Locate the cell with the specified text and output its [x, y] center coordinate. 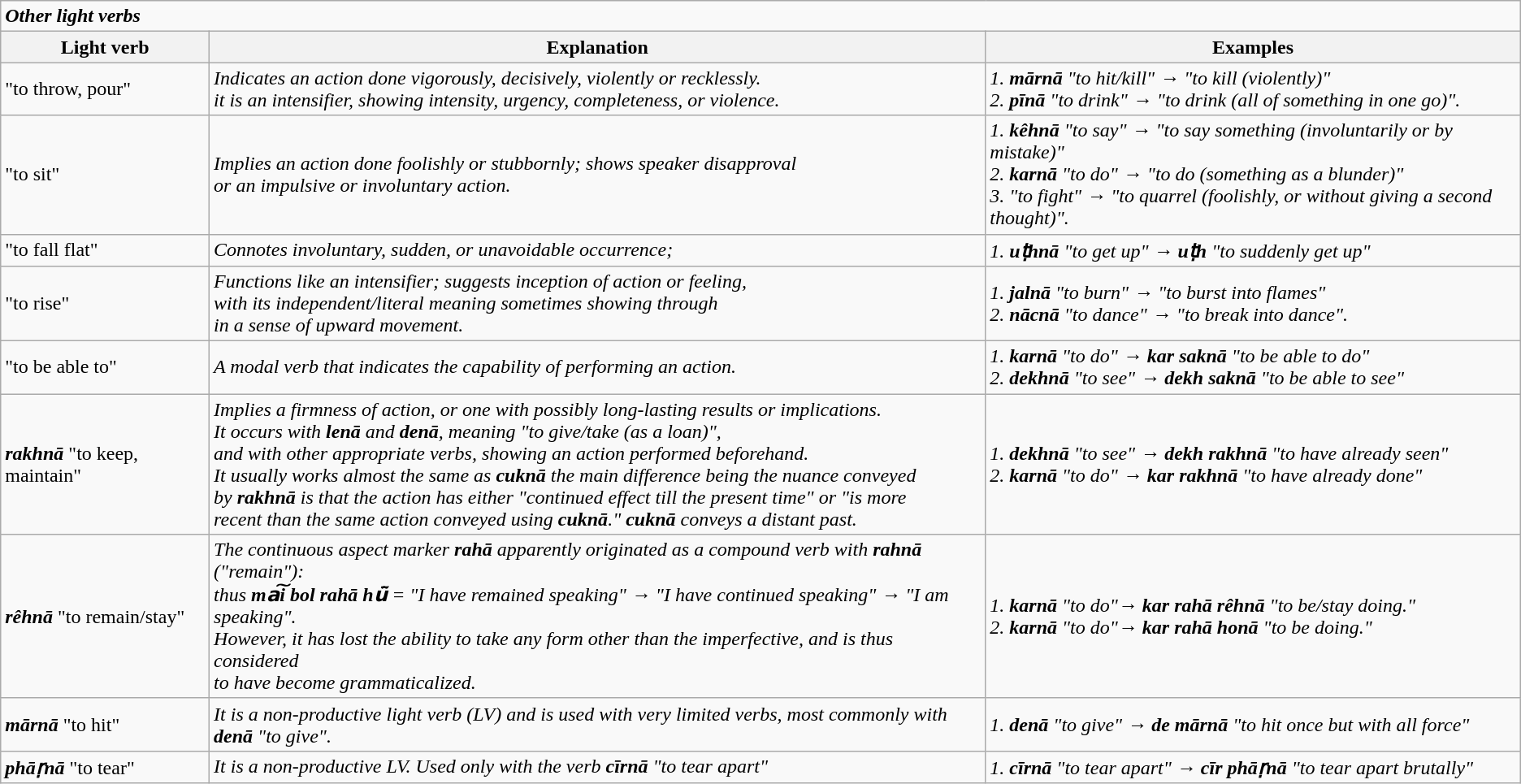
"to be able to" [106, 367]
1. mārnā "to hit/kill" → "to kill (violently)"2. pīnā "to drink" → "to drink (all of something in one go)". [1253, 89]
rakhnā "to keep, maintain" [106, 465]
"to sit" [106, 175]
Indicates an action done vigorously, decisively, violently or recklessly.it is an intensifier, showing intensity, urgency, completeness, or violence. [598, 89]
1. cīrnā "to tear apart" → cīr phāṛnā "to tear apart brutally" [1253, 767]
1. denā "to give" → de mārnā "to hit once but with all force" [1253, 725]
rêhnā "to remain/stay" [106, 617]
Implies an action done foolishly or stubbornly; shows speaker disapprovalor an impulsive or involuntary action. [598, 175]
Explanation [598, 47]
"to rise" [106, 304]
1. jalnā "to burn" → "to burst into flames"2. nācnā "to dance" → "to break into dance". [1253, 304]
1. uṭhnā "to get up" → uṭh "to suddenly get up" [1253, 250]
It is a non-productive light verb (LV) and is used with very limited verbs, most commonly with denā "to give". [598, 725]
mārnā "to hit" [106, 725]
It is a non-productive LV. Used only with the verb cīrnā "to tear apart" [598, 767]
Examples [1253, 47]
Other light verbs [760, 16]
Light verb [106, 47]
Connotes involuntary, sudden, or unavoidable occurrence; [598, 250]
A modal verb that indicates the capability of performing an action. [598, 367]
1. karnā "to do" → kar saknā "to be able to do"2. dekhnā "to see" → dekh saknā "to be able to see" [1253, 367]
1. dekhnā "to see" → dekh rakhnā "to have already seen"2. karnā "to do" → kar rakhnā "to have already done" [1253, 465]
1. karnā "to do"→ kar rahā rêhnā "to be/stay doing."2. karnā "to do"→ kar rahā honā "to be doing." [1253, 617]
"to fall flat" [106, 250]
phāṛnā "to tear" [106, 767]
"to throw, pour" [106, 89]
